Return (x, y) of the center of cell containing provided text 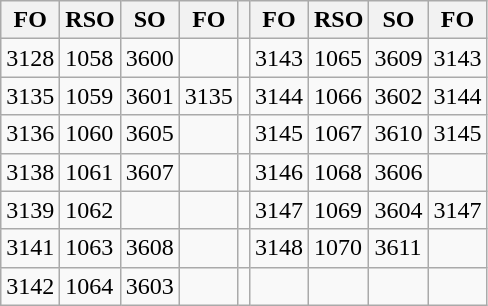
1070 (338, 248)
3609 (398, 58)
3139 (30, 210)
1069 (338, 210)
3146 (278, 172)
1060 (90, 134)
3606 (398, 172)
3611 (398, 248)
3600 (150, 58)
3138 (30, 172)
3142 (30, 286)
1058 (90, 58)
1068 (338, 172)
3610 (398, 134)
1059 (90, 96)
1062 (90, 210)
3128 (30, 58)
3148 (278, 248)
3607 (150, 172)
3141 (30, 248)
3602 (398, 96)
3603 (150, 286)
1066 (338, 96)
1061 (90, 172)
3605 (150, 134)
3608 (150, 248)
1067 (338, 134)
3604 (398, 210)
1064 (90, 286)
1065 (338, 58)
3601 (150, 96)
1063 (90, 248)
3136 (30, 134)
